Extract the (x, y) coordinate from the center of the cell holding the provided text.  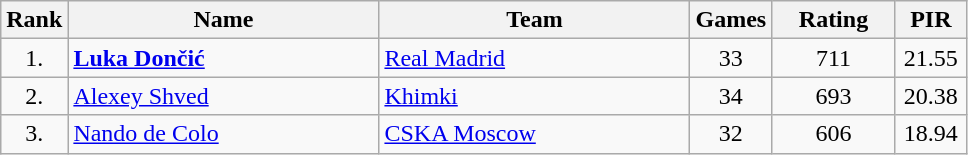
21.55 (930, 58)
33 (731, 58)
Real Madrid (534, 58)
693 (834, 96)
Games (731, 20)
3. (34, 134)
Rank (34, 20)
18.94 (930, 134)
Rating (834, 20)
CSKA Moscow (534, 134)
34 (731, 96)
Team (534, 20)
Name (224, 20)
PIR (930, 20)
1. (34, 58)
20.38 (930, 96)
Luka Dončić (224, 58)
Nando de Colo (224, 134)
Alexey Shved (224, 96)
711 (834, 58)
606 (834, 134)
2. (34, 96)
32 (731, 134)
Khimki (534, 96)
